Extract the (x, y) coordinate from the center of the cell holding the provided text.  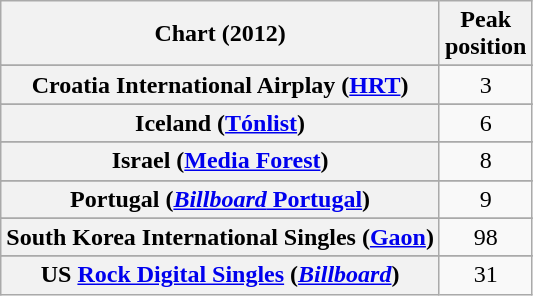
8 (485, 161)
US Rock Digital Singles (Billboard) (220, 275)
South Korea International Singles (Gaon) (220, 237)
Chart (2012) (220, 34)
98 (485, 237)
9 (485, 199)
Portugal (Billboard Portugal) (220, 199)
Peakposition (485, 34)
31 (485, 275)
Iceland (Tónlist) (220, 123)
Israel (Media Forest) (220, 161)
6 (485, 123)
Croatia International Airplay (HRT) (220, 85)
3 (485, 85)
